Capture the cell that displays the provided text and extract its (X, Y) central coordinate. 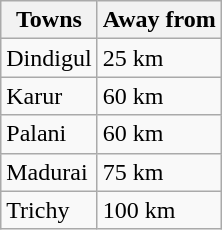
Palani (49, 134)
Karur (49, 96)
Trichy (49, 210)
100 km (159, 210)
75 km (159, 172)
25 km (159, 58)
Towns (49, 20)
Madurai (49, 172)
Away from (159, 20)
Dindigul (49, 58)
